Capture the cell that displays the provided text and extract its (x, y) central coordinate. 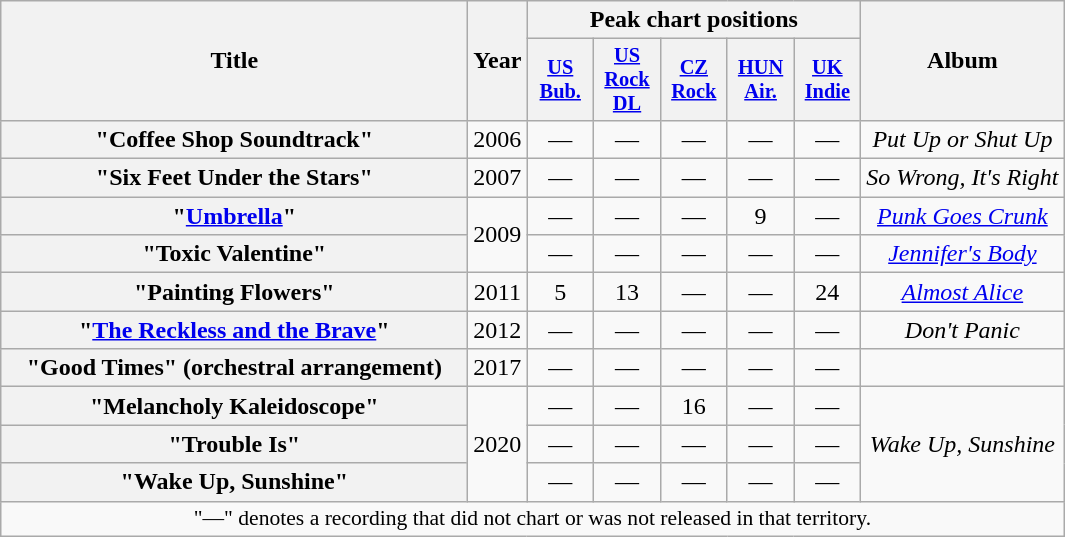
Peak chart positions (694, 20)
"Melancholy Kaleidoscope" (234, 406)
Put Up or Shut Up (962, 139)
"Good Times" (orchestral arrangement) (234, 368)
24 (828, 292)
2007 (498, 178)
"Six Feet Under the Stars" (234, 178)
So Wrong, It's Right (962, 178)
USBub. (560, 80)
16 (694, 406)
5 (560, 292)
9 (760, 216)
2009 (498, 235)
2017 (498, 368)
"—" denotes a recording that did not chart or was not released in that territory. (532, 519)
"The Reckless and the Brave" (234, 330)
2020 (498, 444)
UKIndie (828, 80)
Don't Panic (962, 330)
USRockDL (628, 80)
"Wake Up, Sunshine" (234, 482)
"Painting Flowers" (234, 292)
"Trouble Is" (234, 444)
Almost Alice (962, 292)
"Toxic Valentine" (234, 254)
Jennifer's Body (962, 254)
"Umbrella" (234, 216)
Year (498, 61)
"Coffee Shop Soundtrack" (234, 139)
Punk Goes Crunk (962, 216)
CZRock (694, 80)
Wake Up, Sunshine (962, 444)
13 (628, 292)
Title (234, 61)
2011 (498, 292)
Album (962, 61)
2012 (498, 330)
2006 (498, 139)
HUNAir. (760, 80)
